Find where the given text appears and provide that cell's center as (x, y) coordinate. 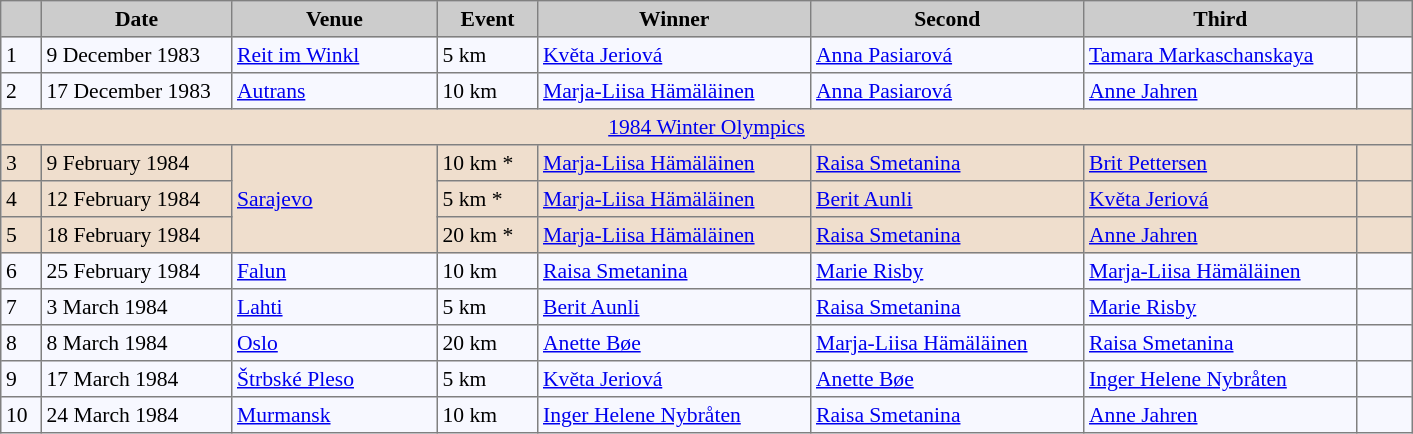
12 February 1984 (136, 199)
Second (948, 19)
10 km * (487, 163)
5 km * (487, 199)
17 December 1983 (136, 91)
8 March 1984 (136, 343)
9 (21, 379)
1984 Winter Olympics (707, 127)
Brit Pettersen (1220, 163)
4 (21, 199)
25 February 1984 (136, 271)
9 February 1984 (136, 163)
Tamara Markaschanskaya (1220, 55)
18 February 1984 (136, 235)
8 (21, 343)
2 (21, 91)
Event (487, 19)
20 km * (487, 235)
Reit im Winkl (335, 55)
20 km (487, 343)
Falun (335, 271)
Winner (674, 19)
Sarajevo (335, 199)
5 (21, 235)
6 (21, 271)
Lahti (335, 307)
7 (21, 307)
9 December 1983 (136, 55)
Štrbské Pleso (335, 379)
Autrans (335, 91)
Date (136, 19)
17 March 1984 (136, 379)
Venue (335, 19)
Third (1220, 19)
1 (21, 55)
Murmansk (335, 415)
10 (21, 415)
3 (21, 163)
24 March 1984 (136, 415)
Oslo (335, 343)
3 March 1984 (136, 307)
